Provide the [x, y] coordinate of the cell's center where the given text is located.  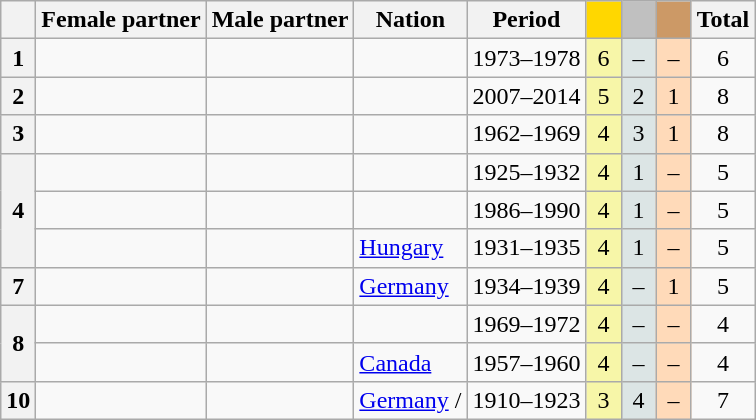
1986–1990 [526, 210]
2007–2014 [526, 96]
1962–1969 [526, 134]
Period [526, 20]
10 [18, 400]
1973–1978 [526, 58]
1910–1923 [526, 400]
Male partner [280, 20]
1934–1939 [526, 286]
Total [723, 20]
1931–1935 [526, 248]
Germany / [410, 400]
1925–1932 [526, 172]
Hungary [410, 248]
1969–1972 [526, 324]
Canada [410, 362]
Germany [410, 286]
1957–1960 [526, 362]
Nation [410, 20]
Female partner [121, 20]
